Pinpoint the cell where the given text exists, returning its (x, y) midpoint coordinate. 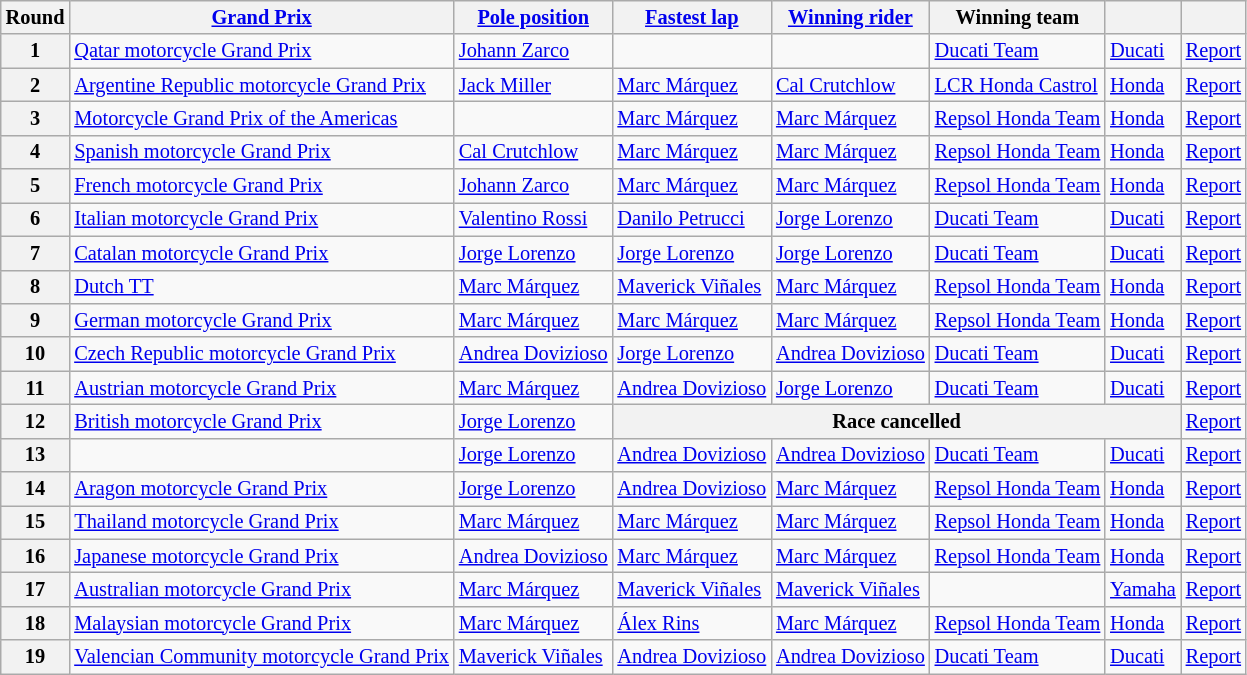
16 (36, 556)
Valencian Community motorcycle Grand Prix (262, 657)
Fastest lap (692, 17)
10 (36, 354)
Pole position (534, 17)
French motorcycle Grand Prix (262, 186)
Thailand motorcycle Grand Prix (262, 522)
11 (36, 388)
Austrian motorcycle Grand Prix (262, 388)
5 (36, 186)
Australian motorcycle Grand Prix (262, 589)
British motorcycle Grand Prix (262, 421)
Catalan motorcycle Grand Prix (262, 253)
Dutch TT (262, 287)
8 (36, 287)
Valentino Rossi (534, 219)
German motorcycle Grand Prix (262, 320)
17 (36, 589)
Malaysian motorcycle Grand Prix (262, 623)
13 (36, 455)
9 (36, 320)
19 (36, 657)
LCR Honda Castrol (1018, 85)
4 (36, 152)
7 (36, 253)
18 (36, 623)
6 (36, 219)
Grand Prix (262, 17)
Japanese motorcycle Grand Prix (262, 556)
1 (36, 51)
2 (36, 85)
Jack Miller (534, 85)
Argentine Republic motorcycle Grand Prix (262, 85)
Winning team (1018, 17)
Aragon motorcycle Grand Prix (262, 489)
3 (36, 118)
Álex Rins (692, 623)
12 (36, 421)
Motorcycle Grand Prix of the Americas (262, 118)
15 (36, 522)
14 (36, 489)
Czech Republic motorcycle Grand Prix (262, 354)
Race cancelled (896, 421)
Yamaha (1143, 589)
Danilo Petrucci (692, 219)
Qatar motorcycle Grand Prix (262, 51)
Spanish motorcycle Grand Prix (262, 152)
Winning rider (850, 17)
Italian motorcycle Grand Prix (262, 219)
Round (36, 17)
